Return the (x, y) coordinate for the center point of the cell that contains the specified text.  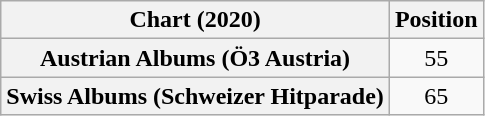
Austrian Albums (Ö3 Austria) (196, 58)
Chart (2020) (196, 20)
65 (436, 96)
Position (436, 20)
Swiss Albums (Schweizer Hitparade) (196, 96)
55 (436, 58)
